For the text-containing cell, return its midpoint in [x, y] coordinate format. 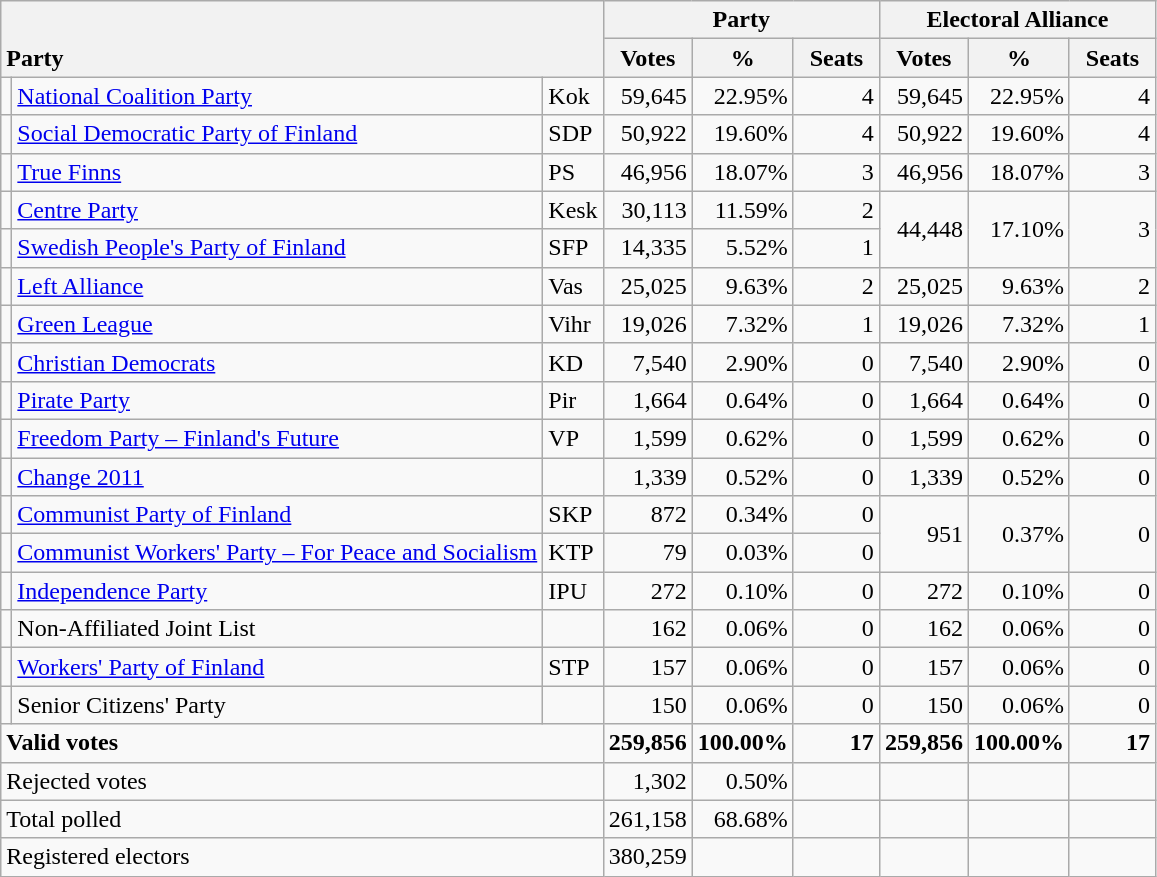
Independence Party [278, 591]
Non-Affiliated Joint List [278, 629]
KTP [573, 553]
National Coalition Party [278, 96]
Centre Party [278, 210]
Pirate Party [278, 400]
17.10% [1018, 229]
Kesk [573, 210]
0.34% [742, 515]
STP [573, 667]
Freedom Party – Finland's Future [278, 438]
872 [648, 515]
Pir [573, 400]
380,259 [648, 857]
Electoral Alliance [1017, 20]
0.03% [742, 553]
Total polled [302, 819]
0.50% [742, 781]
Social Democratic Party of Finland [278, 134]
Left Alliance [278, 286]
79 [648, 553]
PS [573, 172]
Communist Party of Finland [278, 515]
Vas [573, 286]
Green League [278, 324]
SFP [573, 248]
30,113 [648, 210]
True Finns [278, 172]
KD [573, 362]
Senior Citizens' Party [278, 705]
Registered electors [302, 857]
68.68% [742, 819]
Communist Workers' Party – For Peace and Socialism [278, 553]
Workers' Party of Finland [278, 667]
14,335 [648, 248]
Valid votes [302, 743]
44,448 [924, 229]
Swedish People's Party of Finland [278, 248]
261,158 [648, 819]
0.37% [1018, 534]
Vihr [573, 324]
Change 2011 [278, 477]
Christian Democrats [278, 362]
IPU [573, 591]
Rejected votes [302, 781]
Kok [573, 96]
951 [924, 534]
SDP [573, 134]
5.52% [742, 248]
11.59% [742, 210]
1,302 [648, 781]
SKP [573, 515]
VP [573, 438]
